For the text-containing cell, return its midpoint in (x, y) coordinate format. 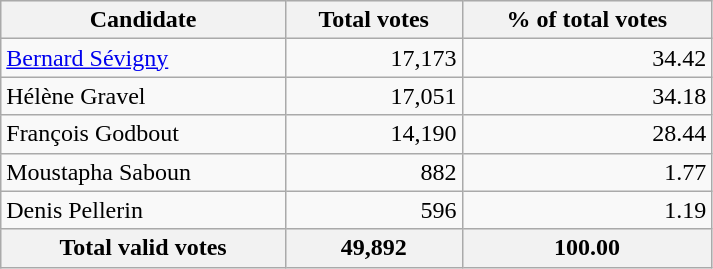
596 (374, 210)
Bernard Sévigny (144, 58)
882 (374, 172)
49,892 (374, 248)
28.44 (587, 134)
Total valid votes (144, 248)
14,190 (374, 134)
1.77 (587, 172)
34.42 (587, 58)
Hélène Gravel (144, 96)
34.18 (587, 96)
Denis Pellerin (144, 210)
Moustapha Saboun (144, 172)
% of total votes (587, 20)
Candidate (144, 20)
Total votes (374, 20)
17,173 (374, 58)
100.00 (587, 248)
1.19 (587, 210)
17,051 (374, 96)
François Godbout (144, 134)
